Locate the cell with the specified text and output its (X, Y) center coordinate. 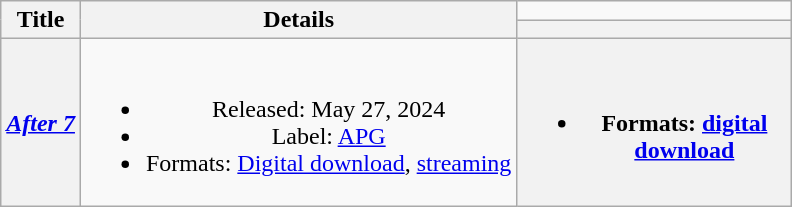
Details (298, 20)
Title (41, 20)
After 7 (41, 122)
Released: May 27, 2024Label: APGFormats: Digital download, streaming (298, 122)
Formats: digital download (654, 122)
